Scan for the cell matching the given text and deliver its (x, y) coordinate at center. 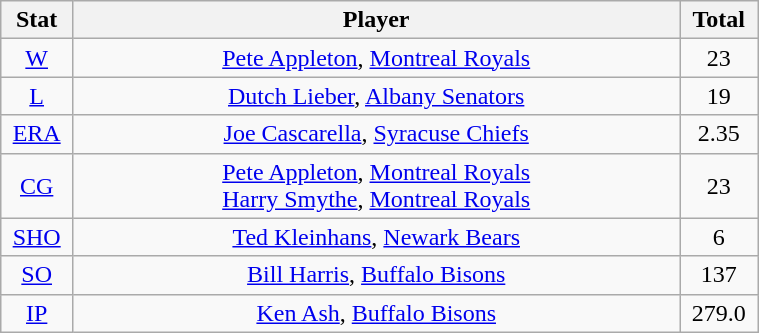
137 (719, 275)
SHO (37, 237)
Pete Appleton, Montreal Royals Harry Smythe, Montreal Royals (376, 186)
Bill Harris, Buffalo Bisons (376, 275)
19 (719, 96)
Total (719, 20)
W (37, 58)
Pete Appleton, Montreal Royals (376, 58)
6 (719, 237)
CG (37, 186)
2.35 (719, 134)
Stat (37, 20)
Ken Ash, Buffalo Bisons (376, 313)
SO (37, 275)
L (37, 96)
Player (376, 20)
ERA (37, 134)
Dutch Lieber, Albany Senators (376, 96)
Joe Cascarella, Syracuse Chiefs (376, 134)
Ted Kleinhans, Newark Bears (376, 237)
IP (37, 313)
279.0 (719, 313)
